Detect which cell encompasses the target text, then output its [X, Y] center coordinate. 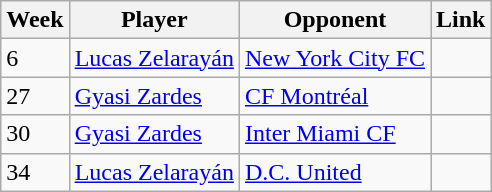
Week [35, 20]
D.C. United [334, 172]
34 [35, 172]
30 [35, 134]
New York City FC [334, 58]
Opponent [334, 20]
Inter Miami CF [334, 134]
27 [35, 96]
Player [154, 20]
CF Montréal [334, 96]
Link [461, 20]
6 [35, 58]
